Detect which cell encompasses the target text, then output its (X, Y) center coordinate. 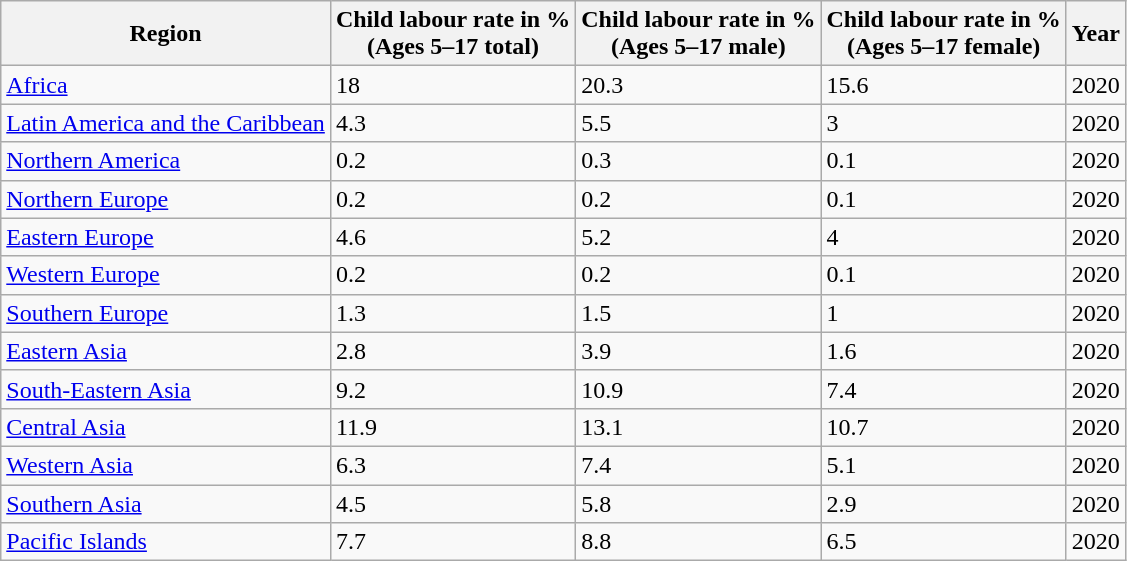
Northern America (166, 161)
Child labour rate in %(Ages 5–17 female) (944, 34)
4.3 (452, 123)
9.2 (452, 389)
Western Asia (166, 465)
Region (166, 34)
2.8 (452, 351)
4 (944, 237)
Africa (166, 85)
6.5 (944, 542)
1.5 (698, 313)
Western Europe (166, 275)
Eastern Asia (166, 351)
6.3 (452, 465)
Pacific Islands (166, 542)
11.9 (452, 427)
7.7 (452, 542)
8.8 (698, 542)
20.3 (698, 85)
Southern Europe (166, 313)
5.5 (698, 123)
3 (944, 123)
South-Eastern Asia (166, 389)
Southern Asia (166, 503)
Eastern Europe (166, 237)
10.7 (944, 427)
15.6 (944, 85)
2.9 (944, 503)
3.9 (698, 351)
18 (452, 85)
Latin America and the Caribbean (166, 123)
10.9 (698, 389)
Child labour rate in %(Ages 5–17 male) (698, 34)
1.3 (452, 313)
Year (1096, 34)
0.3 (698, 161)
5.1 (944, 465)
5.2 (698, 237)
4.5 (452, 503)
5.8 (698, 503)
Northern Europe (166, 199)
1.6 (944, 351)
4.6 (452, 237)
13.1 (698, 427)
Child labour rate in %(Ages 5–17 total) (452, 34)
Central Asia (166, 427)
1 (944, 313)
